Provide the (X, Y) coordinate of the cell's center where the given text is located.  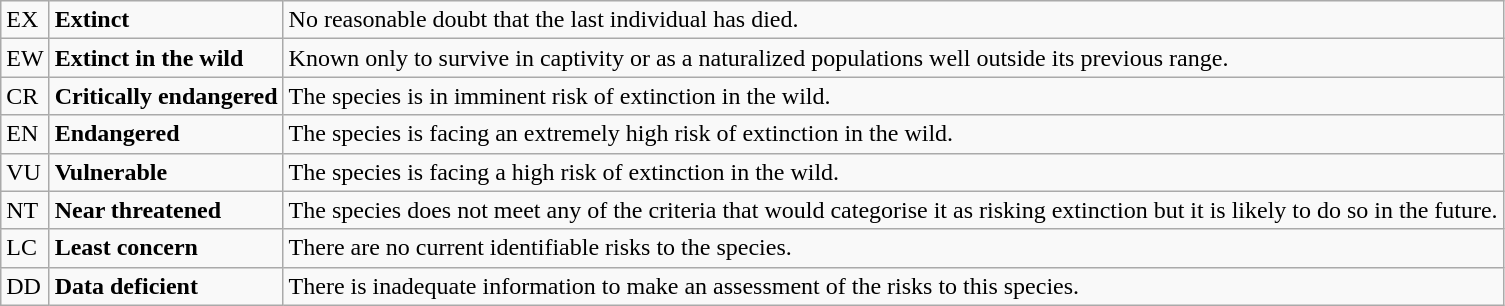
There are no current identifiable risks to the species. (893, 248)
Extinct in the wild (166, 58)
DD (25, 286)
EX (25, 20)
Known only to survive in captivity or as a naturalized populations well outside its previous range. (893, 58)
EW (25, 58)
EN (25, 134)
VU (25, 172)
Data deficient (166, 286)
There is inadequate information to make an assessment of the risks to this species. (893, 286)
The species does not meet any of the criteria that would categorise it as risking extinction but it is likely to do so in the future. (893, 210)
Near threatened (166, 210)
Endangered (166, 134)
Least concern (166, 248)
Extinct (166, 20)
Critically endangered (166, 96)
The species is facing an extremely high risk of extinction in the wild. (893, 134)
Vulnerable (166, 172)
CR (25, 96)
The species is in imminent risk of extinction in the wild. (893, 96)
LC (25, 248)
No reasonable doubt that the last individual has died. (893, 20)
The species is facing a high risk of extinction in the wild. (893, 172)
NT (25, 210)
